Pinpoint the cell where the given text exists, returning its [x, y] midpoint coordinate. 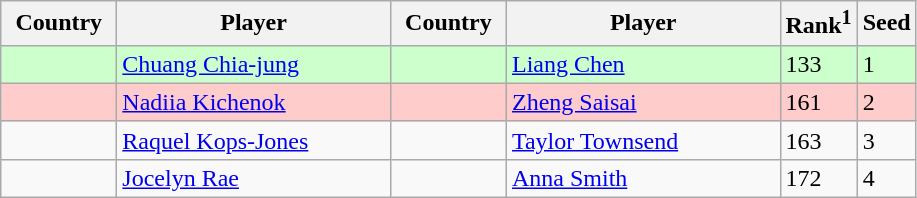
Zheng Saisai [643, 102]
Raquel Kops-Jones [254, 140]
2 [886, 102]
Chuang Chia-jung [254, 64]
Nadiia Kichenok [254, 102]
Rank1 [818, 24]
3 [886, 140]
4 [886, 178]
161 [818, 102]
Taylor Townsend [643, 140]
163 [818, 140]
1 [886, 64]
Anna Smith [643, 178]
133 [818, 64]
Seed [886, 24]
Liang Chen [643, 64]
172 [818, 178]
Jocelyn Rae [254, 178]
